Search for the cell housing the specified text and yield its [X, Y] center coordinate. 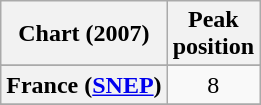
8 [213, 85]
Chart (2007) [84, 34]
France (SNEP) [84, 85]
Peakposition [213, 34]
